Capture the cell that displays the provided text and extract its (X, Y) central coordinate. 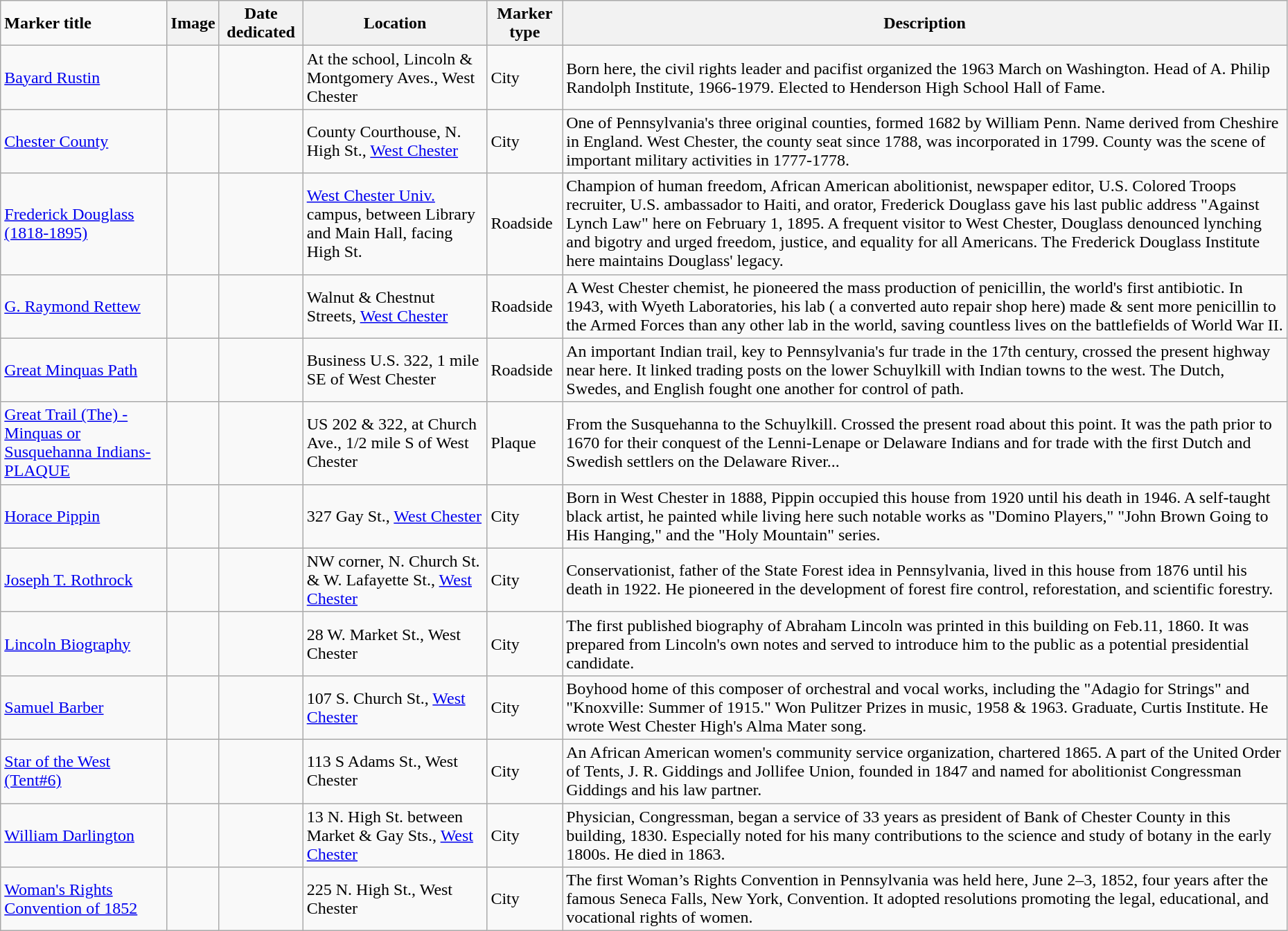
107 S. Church St., West Chester (395, 707)
Business U.S. 322, 1 mile SE of West Chester (395, 370)
28 W. Market St., West Chester (395, 644)
225 N. High St., West Chester (395, 899)
Frederick Douglass (1818-1895) (84, 224)
Walnut & Chestnut Streets, West Chester (395, 306)
Woman's Rights Convention of 1852 (84, 899)
Joseph T. Rothrock (84, 580)
Chester County (84, 141)
Great Minquas Path (84, 370)
Star of the West (Tent#6) (84, 771)
Description (925, 24)
13 N. High St. between Market & Gay Sts., West Chester (395, 835)
Plaque (525, 443)
Marker title (84, 24)
Horace Pippin (84, 516)
County Courthouse, N. High St., West Chester (395, 141)
Marker type (525, 24)
William Darlington (84, 835)
NW corner, N. Church St. & W. Lafayette St., West Chester (395, 580)
Bayard Rustin (84, 78)
327 Gay St., West Chester (395, 516)
Lincoln Biography (84, 644)
Samuel Barber (84, 707)
US 202 & 322, at Church Ave., 1/2 mile S of West Chester (395, 443)
Location (395, 24)
113 S Adams St., West Chester (395, 771)
Date dedicated (261, 24)
Image (193, 24)
At the school, Lincoln & Montgomery Aves., West Chester (395, 78)
G. Raymond Rettew (84, 306)
West Chester Univ. campus, between Library and Main Hall, facing High St. (395, 224)
Great Trail (The) - Minquas or Susquehanna Indians- PLAQUE (84, 443)
